Determine the (x, y) coordinate at the center of the cell enclosing the given text.  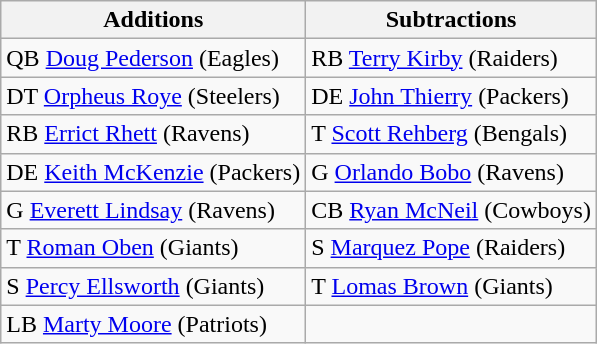
CB Ryan McNeil (Cowboys) (452, 210)
LB Marty Moore (Patriots) (154, 324)
T Lomas Brown (Giants) (452, 286)
Subtractions (452, 20)
T Roman Oben (Giants) (154, 248)
RB Errict Rhett (Ravens) (154, 134)
G Orlando Bobo (Ravens) (452, 172)
G Everett Lindsay (Ravens) (154, 210)
T Scott Rehberg (Bengals) (452, 134)
QB Doug Pederson (Eagles) (154, 58)
RB Terry Kirby (Raiders) (452, 58)
S Marquez Pope (Raiders) (452, 248)
DT Orpheus Roye (Steelers) (154, 96)
DE Keith McKenzie (Packers) (154, 172)
S Percy Ellsworth (Giants) (154, 286)
DE John Thierry (Packers) (452, 96)
Additions (154, 20)
